Find where the given text appears and provide that cell's center as [X, Y] coordinate. 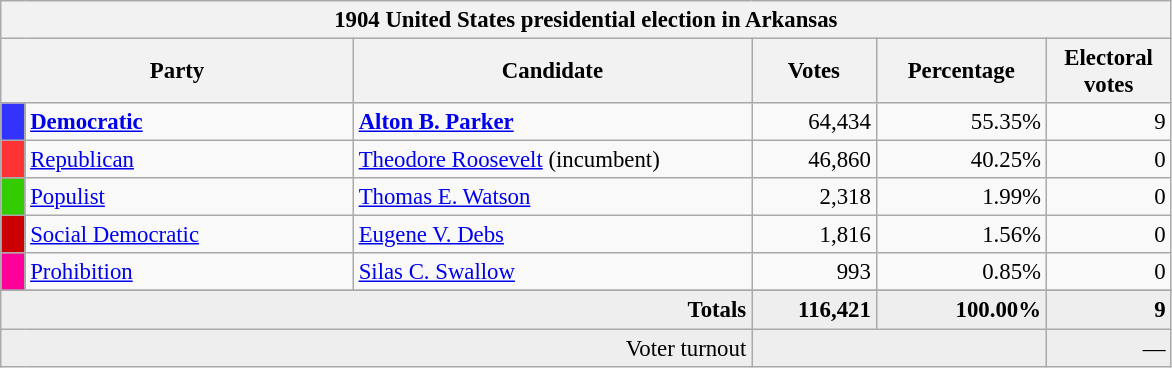
Electoral votes [1108, 72]
Prohibition [189, 273]
— [1108, 348]
Republican [189, 160]
Populist [189, 197]
Thomas E. Watson [552, 197]
Percentage [961, 72]
Silas C. Swallow [552, 273]
1.56% [961, 235]
Voter turnout [376, 348]
46,860 [814, 160]
Votes [814, 72]
Democratic [189, 122]
0.85% [961, 273]
1.99% [961, 197]
Theodore Roosevelt (incumbent) [552, 160]
100.00% [961, 310]
55.35% [961, 122]
Candidate [552, 72]
993 [814, 273]
Totals [376, 310]
Party [178, 72]
116,421 [814, 310]
1904 United States presidential election in Arkansas [586, 20]
40.25% [961, 160]
Social Democratic [189, 235]
2,318 [814, 197]
64,434 [814, 122]
Alton B. Parker [552, 122]
1,816 [814, 235]
Eugene V. Debs [552, 235]
